Scan for the cell matching the given text and deliver its [x, y] coordinate at center. 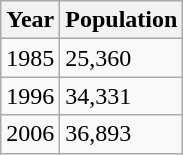
34,331 [122, 96]
1996 [30, 96]
25,360 [122, 58]
Population [122, 20]
2006 [30, 134]
1985 [30, 58]
36,893 [122, 134]
Year [30, 20]
